Output the (x, y) coordinate of the center of the cell containing the given text.  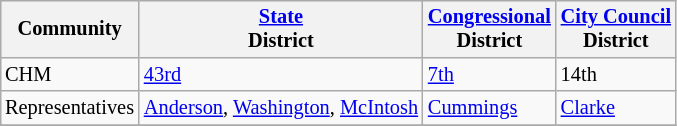
Clarke (616, 108)
CongressionalDistrict (490, 29)
CHM (70, 75)
Community (70, 29)
StateDistrict (281, 29)
14th (616, 75)
Cummings (490, 108)
Anderson, Washington, McIntosh (281, 108)
Representatives (70, 108)
43rd (281, 75)
City CouncilDistrict (616, 29)
7th (490, 75)
